Capture the cell that displays the provided text and extract its [x, y] central coordinate. 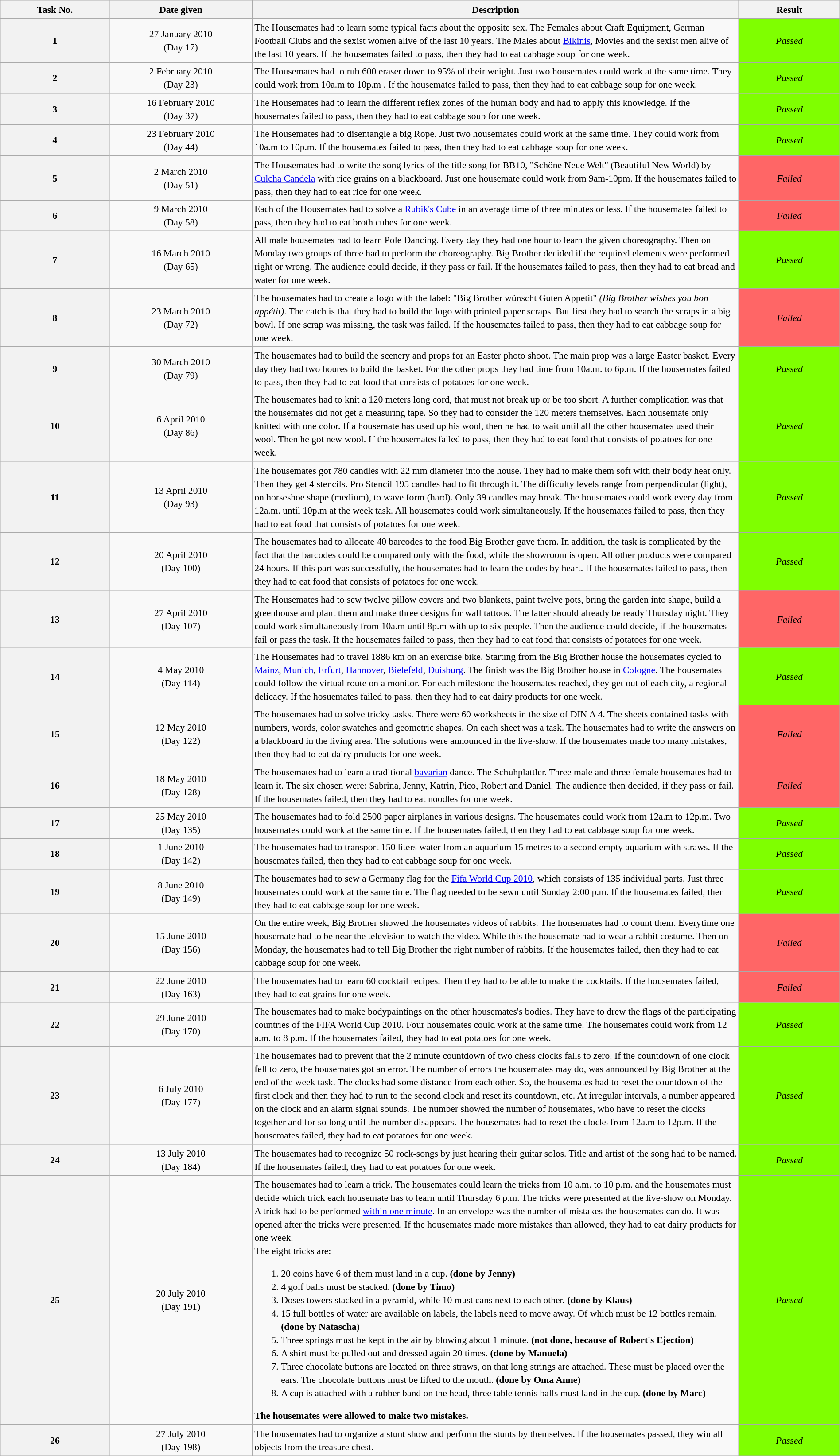
10 [55, 426]
6 April 2010(Day 86) [181, 426]
29 June 2010(Day 170) [181, 1025]
21 [55, 987]
2 February 2010(Day 23) [181, 78]
18 May 2010(Day 128) [181, 785]
17 [55, 823]
12 May 2010(Day 122) [181, 734]
4 [55, 140]
1 June 2010(Day 142) [181, 854]
16 February 2010(Day 37) [181, 109]
23 February 2010(Day 44) [181, 140]
12 [55, 561]
20 [55, 943]
9 [55, 368]
Task No. [55, 9]
25 [55, 1300]
23 March 2010(Day 72) [181, 318]
14 [55, 677]
13 [55, 619]
19 [55, 892]
11 [55, 497]
Date given [181, 9]
2 March 2010(Day 51) [181, 178]
1 [55, 40]
27 April 2010(Day 107) [181, 619]
3 [55, 109]
2 [55, 78]
15 June 2010(Day 156) [181, 943]
22 June 2010(Day 163) [181, 987]
20 July 2010(Day 191) [181, 1300]
5 [55, 178]
30 March 2010(Day 79) [181, 368]
24 [55, 1160]
23 [55, 1096]
6 July 2010(Day 177) [181, 1096]
8 June 2010(Day 149) [181, 892]
16 [55, 785]
15 [55, 734]
13 July 2010(Day 184) [181, 1160]
6 [55, 216]
7 [55, 260]
Description [495, 9]
27 July 2010(Day 198) [181, 1441]
8 [55, 318]
Result [789, 9]
20 April 2010(Day 100) [181, 561]
25 May 2010(Day 135) [181, 823]
16 March 2010(Day 65) [181, 260]
18 [55, 854]
13 April 2010(Day 93) [181, 497]
22 [55, 1025]
27 January 2010(Day 17) [181, 40]
26 [55, 1441]
4 May 2010(Day 114) [181, 677]
9 March 2010(Day 58) [181, 216]
